For the text-containing cell, return its midpoint in (X, Y) coordinate format. 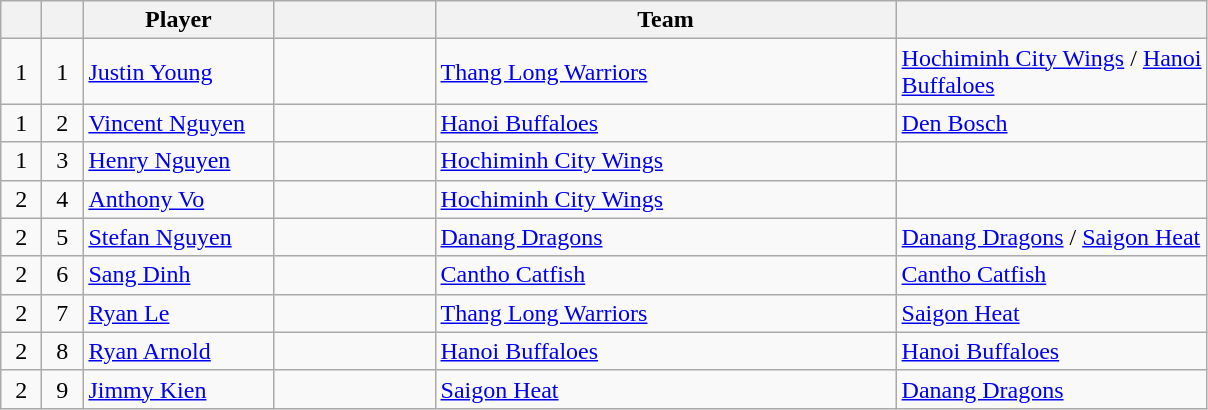
5 (62, 237)
Stefan Nguyen (178, 237)
4 (62, 199)
6 (62, 275)
Player (178, 20)
8 (62, 351)
Den Bosch (1052, 123)
3 (62, 161)
Anthony Vo (178, 199)
Ryan Arnold (178, 351)
7 (62, 313)
Hochiminh City Wings / Hanoi Buffaloes (1052, 72)
Vincent Nguyen (178, 123)
Henry Nguyen (178, 161)
9 (62, 389)
Sang Dinh (178, 275)
Danang Dragons / Saigon Heat (1052, 237)
Jimmy Kien (178, 389)
Ryan Le (178, 313)
Team (666, 20)
Justin Young (178, 72)
